Determine the (x, y) coordinate at the center of the cell enclosing the given text.  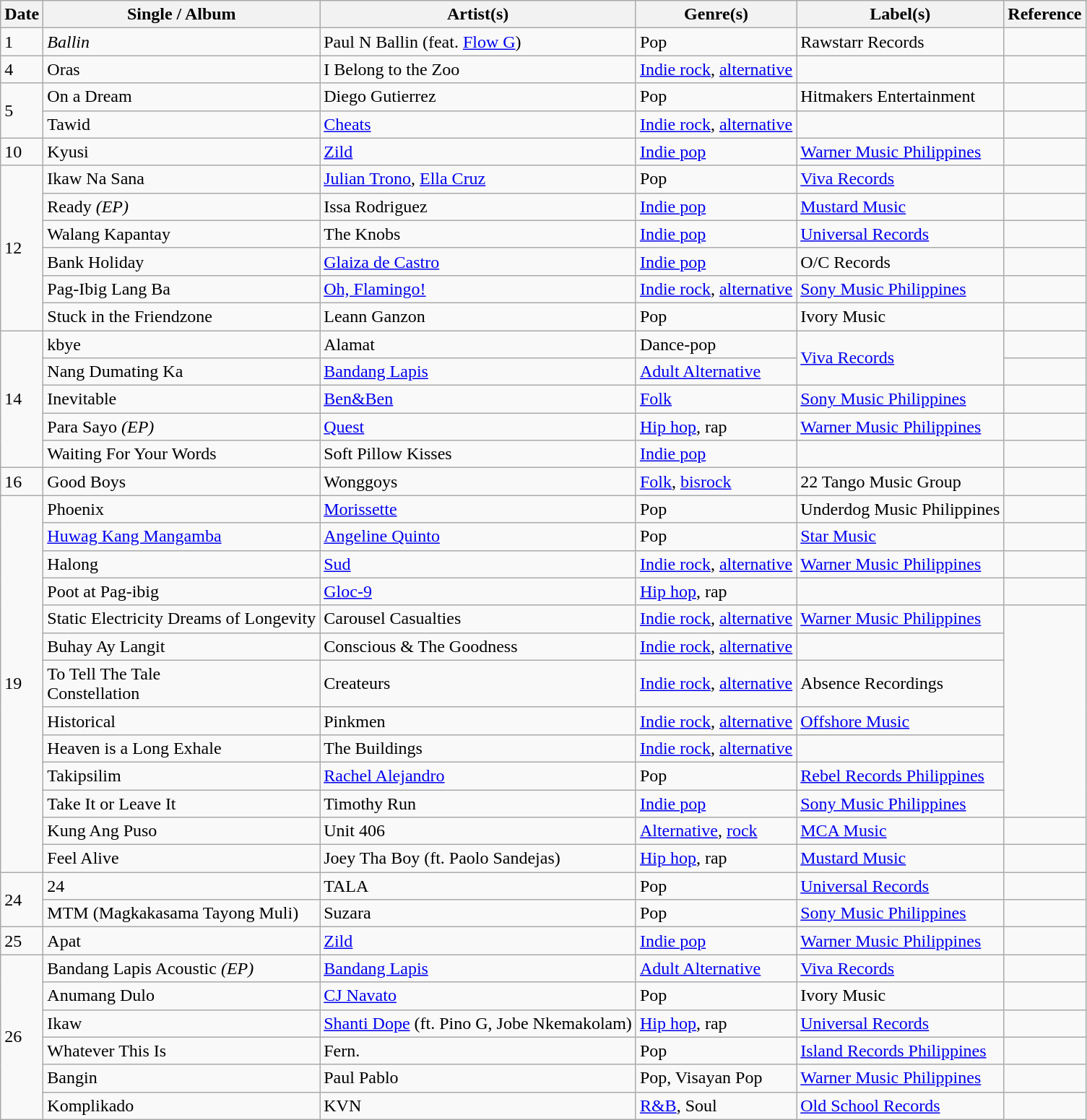
25 (22, 941)
The Buildings (478, 748)
R&B, Soul (716, 1106)
Leann Ganzon (478, 316)
Paul Pablo (478, 1078)
Feel Alive (182, 859)
Absence Recordings (900, 683)
Pop, Visayan Pop (716, 1078)
Ready (EP) (182, 207)
Oh, Flamingo! (478, 289)
Suzara (478, 913)
Anumang Dulo (182, 996)
Glaiza de Castro (478, 261)
To Tell The TaleConstellation (182, 683)
Halong (182, 564)
Single / Album (182, 14)
Joey Tha Boy (ft. Paolo Sandejas) (478, 859)
Alamat (478, 344)
22 Tango Music Group (900, 482)
Date (22, 14)
Oras (182, 69)
Star Music (900, 537)
TALA (478, 886)
5 (22, 110)
Ben&Ben (478, 399)
Phoenix (182, 509)
Folk, bisrock (716, 482)
Morissette (478, 509)
Bandang Lapis Acoustic (EP) (182, 968)
Diego Gutierrez (478, 97)
Stuck in the Friendzone (182, 316)
26 (22, 1037)
Huwag Kang Mangamba (182, 537)
12 (22, 248)
Waiting For Your Words (182, 454)
kbye (182, 344)
4 (22, 69)
I Belong to the Zoo (478, 69)
Cheats (478, 124)
Timothy Run (478, 804)
Inevitable (182, 399)
19 (22, 684)
Ballin (182, 42)
KVN (478, 1106)
O/C Records (900, 261)
Poot at Pag-ibig (182, 591)
Issa Rodriguez (478, 207)
Good Boys (182, 482)
Rebel Records Philippines (900, 776)
Komplikado (182, 1106)
Wonggoys (478, 482)
MCA Music (900, 831)
Pinkmen (478, 721)
Pag-Ibig Lang Ba (182, 289)
Label(s) (900, 14)
Sud (478, 564)
Hitmakers Entertainment (900, 97)
Shanti Dope (ft. Pino G, Jobe Nkemakolam) (478, 1023)
Bangin (182, 1078)
Apat (182, 941)
Bank Holiday (182, 261)
Dance-pop (716, 344)
Soft Pillow Kisses (478, 454)
Heaven is a Long Exhale (182, 748)
Old School Records (900, 1106)
Reference (1044, 14)
Island Records Philippines (900, 1051)
Artist(s) (478, 14)
Historical (182, 721)
Ikaw (182, 1023)
Unit 406 (478, 831)
Rachel Alejandro (478, 776)
MTM (Magkakasama Tayong Muli) (182, 913)
CJ Navato (478, 996)
Kyusi (182, 152)
Fern. (478, 1051)
Conscious & The Goodness (478, 646)
Offshore Music (900, 721)
Underdog Music Philippines (900, 509)
Buhay Ay Langit (182, 646)
Rawstarr Records (900, 42)
Static Electricity Dreams of Longevity (182, 619)
Ikaw Na Sana (182, 179)
Whatever This Is (182, 1051)
14 (22, 399)
Paul N Ballin (feat. Flow G) (478, 42)
On a Dream (182, 97)
Folk (716, 399)
Take It or Leave It (182, 804)
Genre(s) (716, 14)
Para Sayo (EP) (182, 427)
Alternative, rock (716, 831)
Kung Ang Puso (182, 831)
Takipsilim (182, 776)
Tawid (182, 124)
Nang Dumating Ka (182, 372)
Quest (478, 427)
Gloc-9 (478, 591)
Julian Trono, Ella Cruz (478, 179)
1 (22, 42)
Walang Kapantay (182, 234)
Carousel Casualties (478, 619)
16 (22, 482)
Angeline Quinto (478, 537)
Createurs (478, 683)
10 (22, 152)
The Knobs (478, 234)
